Return [X, Y] of the center of cell containing provided text 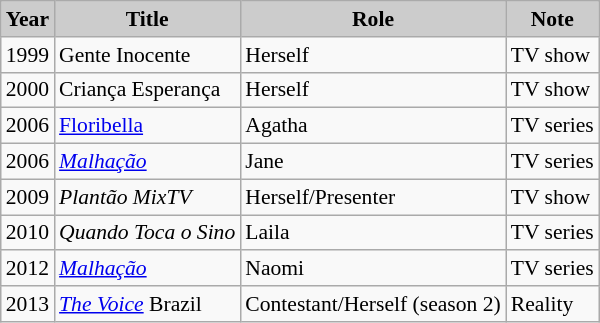
2009 [28, 197]
Reality [552, 304]
Note [552, 19]
2013 [28, 304]
Agatha [373, 126]
Gente Inocente [147, 55]
Contestant/Herself (season 2) [373, 304]
The Voice Brazil [147, 304]
Role [373, 19]
2000 [28, 90]
Laila [373, 233]
Floribella [147, 126]
Jane [373, 162]
2010 [28, 233]
2012 [28, 269]
Herself/Presenter [373, 197]
Plantão MixTV [147, 197]
Quando Toca o Sino [147, 233]
Naomi [373, 269]
Title [147, 19]
1999 [28, 55]
Year [28, 19]
Criança Esperança [147, 90]
